Determine the [X, Y] coordinate at the center of the cell enclosing the given text.  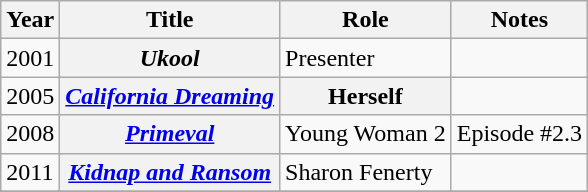
Presenter [366, 58]
Herself [366, 96]
Year [30, 20]
Sharon Fenerty [366, 172]
California Dreaming [170, 96]
Primeval [170, 134]
Kidnap and Ransom [170, 172]
2005 [30, 96]
Ukool [170, 58]
Episode #2.3 [519, 134]
2001 [30, 58]
2011 [30, 172]
Title [170, 20]
2008 [30, 134]
Young Woman 2 [366, 134]
Role [366, 20]
Notes [519, 20]
